Scan for the cell matching the given text and deliver its (x, y) coordinate at center. 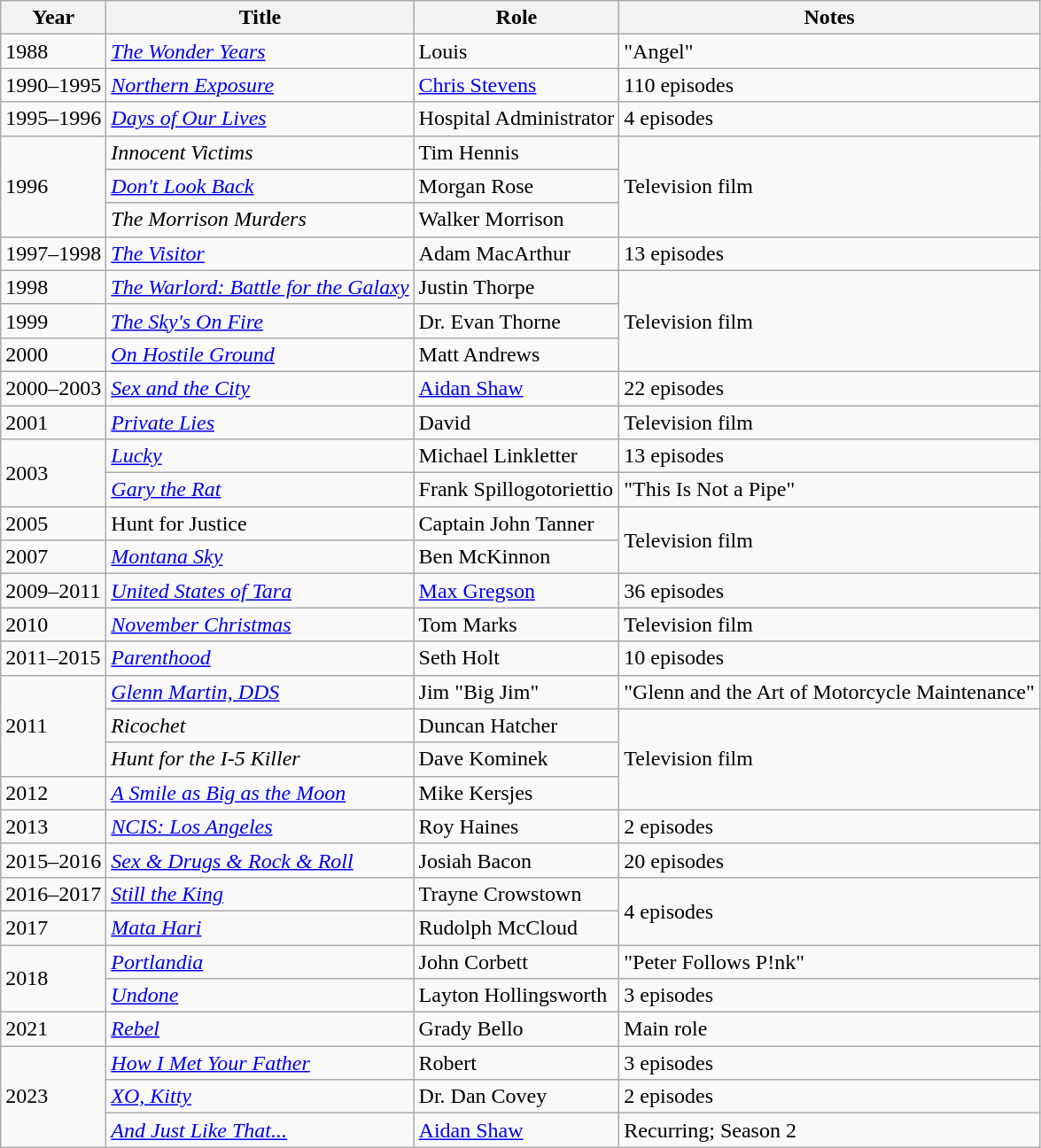
2000–2003 (53, 388)
Undone (260, 996)
2009–2011 (53, 591)
Max Gregson (517, 591)
Louis (517, 51)
Michael Linkletter (517, 456)
2018 (53, 978)
Main role (829, 1029)
Roy Haines (517, 826)
Private Lies (260, 423)
The Wonder Years (260, 51)
"Glenn and the Art of Motorcycle Maintenance" (829, 692)
Tim Hennis (517, 152)
Frank Spillogotoriettio (517, 490)
2013 (53, 826)
Mata Hari (260, 927)
2017 (53, 927)
Tom Marks (517, 624)
Recurring; Season 2 (829, 1130)
110 episodes (829, 85)
Don't Look Back (260, 186)
1999 (53, 321)
United States of Tara (260, 591)
2007 (53, 557)
1996 (53, 186)
The Sky's On Fire (260, 321)
Title (260, 18)
Jim "Big Jim" (517, 692)
Chris Stevens (517, 85)
Northern Exposure (260, 85)
A Smile as Big as the Moon (260, 793)
Layton Hollingsworth (517, 996)
Hunt for the I-5 Killer (260, 759)
Lucky (260, 456)
And Just Like That... (260, 1130)
2000 (53, 354)
Sex & Drugs & Rock & Roll (260, 860)
"Peter Follows P!nk" (829, 961)
22 episodes (829, 388)
Dr. Evan Thorne (517, 321)
Hospital Administrator (517, 119)
1997–1998 (53, 253)
1988 (53, 51)
20 episodes (829, 860)
Morgan Rose (517, 186)
The Morrison Murders (260, 220)
Captain John Tanner (517, 524)
1998 (53, 287)
10 episodes (829, 658)
Matt Andrews (517, 354)
On Hostile Ground (260, 354)
36 episodes (829, 591)
2023 (53, 1097)
Sex and the City (260, 388)
2005 (53, 524)
Dr. Dan Covey (517, 1097)
1990–1995 (53, 85)
Notes (829, 18)
2012 (53, 793)
Josiah Bacon (517, 860)
Parenthood (260, 658)
Duncan Hatcher (517, 725)
Ricochet (260, 725)
Ben McKinnon (517, 557)
Montana Sky (260, 557)
Innocent Victims (260, 152)
2010 (53, 624)
2011 (53, 725)
XO, Kitty (260, 1097)
Portlandia (260, 961)
Mike Kersjes (517, 793)
Gary the Rat (260, 490)
David (517, 423)
Days of Our Lives (260, 119)
Rudolph McCloud (517, 927)
"This Is Not a Pipe" (829, 490)
Adam MacArthur (517, 253)
NCIS: Los Angeles (260, 826)
The Warlord: Battle for the Galaxy (260, 287)
Still the King (260, 894)
John Corbett (517, 961)
2003 (53, 473)
2011–2015 (53, 658)
Rebel (260, 1029)
Justin Thorpe (517, 287)
2021 (53, 1029)
The Visitor (260, 253)
Robert (517, 1063)
Glenn Martin, DDS (260, 692)
2016–2017 (53, 894)
November Christmas (260, 624)
Walker Morrison (517, 220)
Trayne Crowstown (517, 894)
"Angel" (829, 51)
2001 (53, 423)
How I Met Your Father (260, 1063)
Grady Bello (517, 1029)
Hunt for Justice (260, 524)
Seth Holt (517, 658)
Role (517, 18)
2015–2016 (53, 860)
1995–1996 (53, 119)
Dave Kominek (517, 759)
Year (53, 18)
